Locate the cell with the specified text and output its (X, Y) center coordinate. 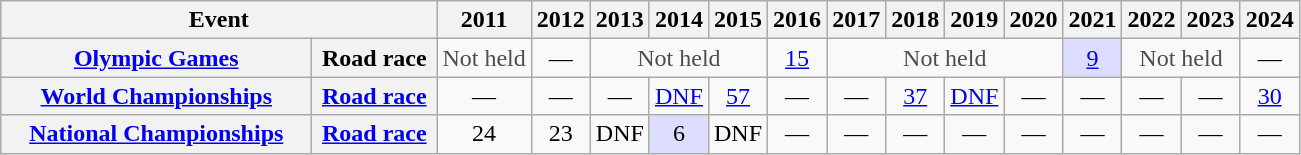
24 (484, 134)
2019 (974, 20)
30 (1270, 96)
2013 (620, 20)
23 (560, 134)
2021 (1092, 20)
2012 (560, 20)
2020 (1034, 20)
2016 (798, 20)
37 (916, 96)
World Championships (156, 96)
2022 (1152, 20)
15 (798, 58)
6 (678, 134)
2011 (484, 20)
Olympic Games (156, 58)
9 (1092, 58)
Event (219, 20)
2023 (1210, 20)
National Championships (156, 134)
2018 (916, 20)
2014 (678, 20)
2024 (1270, 20)
2017 (856, 20)
2015 (738, 20)
57 (738, 96)
